Pinpoint the cell where the given text exists, returning its [x, y] midpoint coordinate. 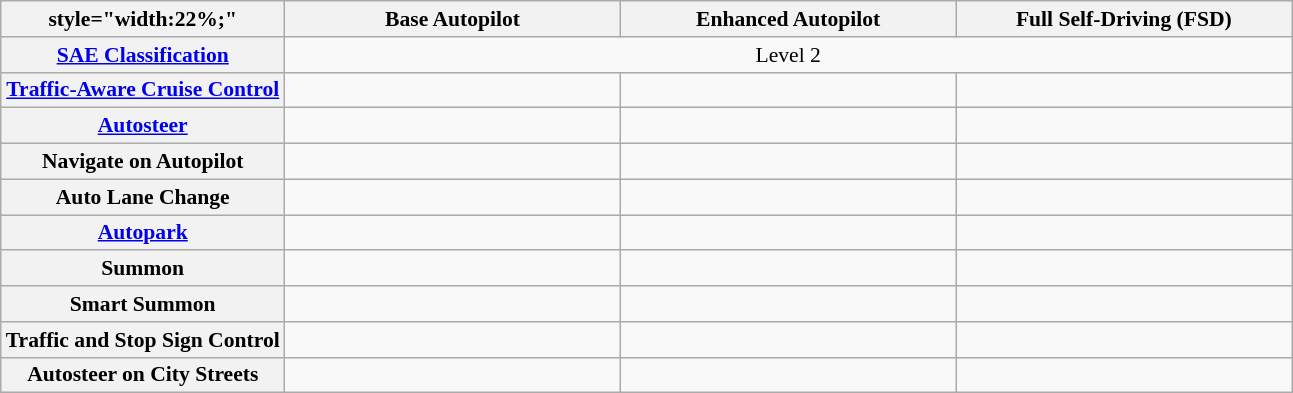
Traffic-Aware Cruise Control [143, 90]
Base Autopilot [453, 19]
Autosteer on City Streets [143, 375]
Enhanced Autopilot [788, 19]
Autosteer [143, 126]
Auto Lane Change [143, 197]
Summon [143, 269]
Full Self-Driving (FSD) [1124, 19]
Autopark [143, 233]
Navigate on Autopilot [143, 162]
Smart Summon [143, 304]
SAE Classification [143, 55]
Traffic and Stop Sign Control [143, 340]
style="width:22%;" [143, 19]
Level 2 [788, 55]
